Capture the cell that displays the provided text and extract its (x, y) central coordinate. 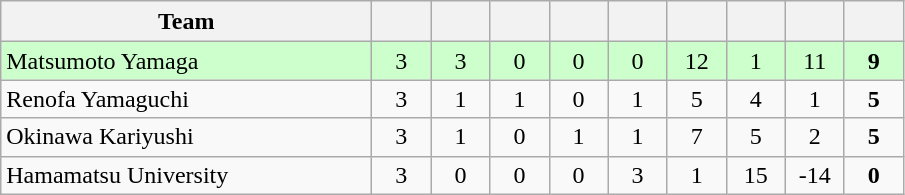
Matsumoto Yamaga (186, 61)
Team (186, 22)
12 (696, 61)
11 (814, 61)
9 (874, 61)
Hamamatsu University (186, 175)
-14 (814, 175)
7 (696, 137)
4 (756, 99)
Okinawa Kariyushi (186, 137)
15 (756, 175)
2 (814, 137)
Renofa Yamaguchi (186, 99)
